Return (X, Y) of the center of cell containing provided text 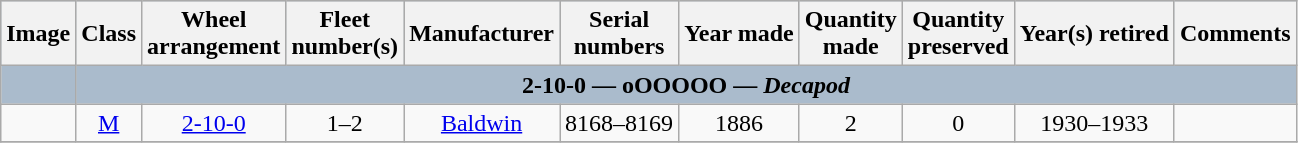
Quantitypreserved (958, 34)
Year made (740, 34)
Quantitymade (850, 34)
2 (850, 123)
8168–8169 (620, 123)
Comments (1235, 34)
Class (109, 34)
1886 (740, 123)
Manufacturer (482, 34)
1–2 (345, 123)
2-10-0 — oOOOOO — Decapod (686, 85)
Wheelarrangement (214, 34)
0 (958, 123)
Fleetnumber(s) (345, 34)
2-10-0 (214, 123)
M (109, 123)
Serialnumbers (620, 34)
1930–1933 (1094, 123)
Image (38, 34)
Baldwin (482, 123)
Year(s) retired (1094, 34)
